Extract the [X, Y] coordinate from the center of the cell holding the provided text.  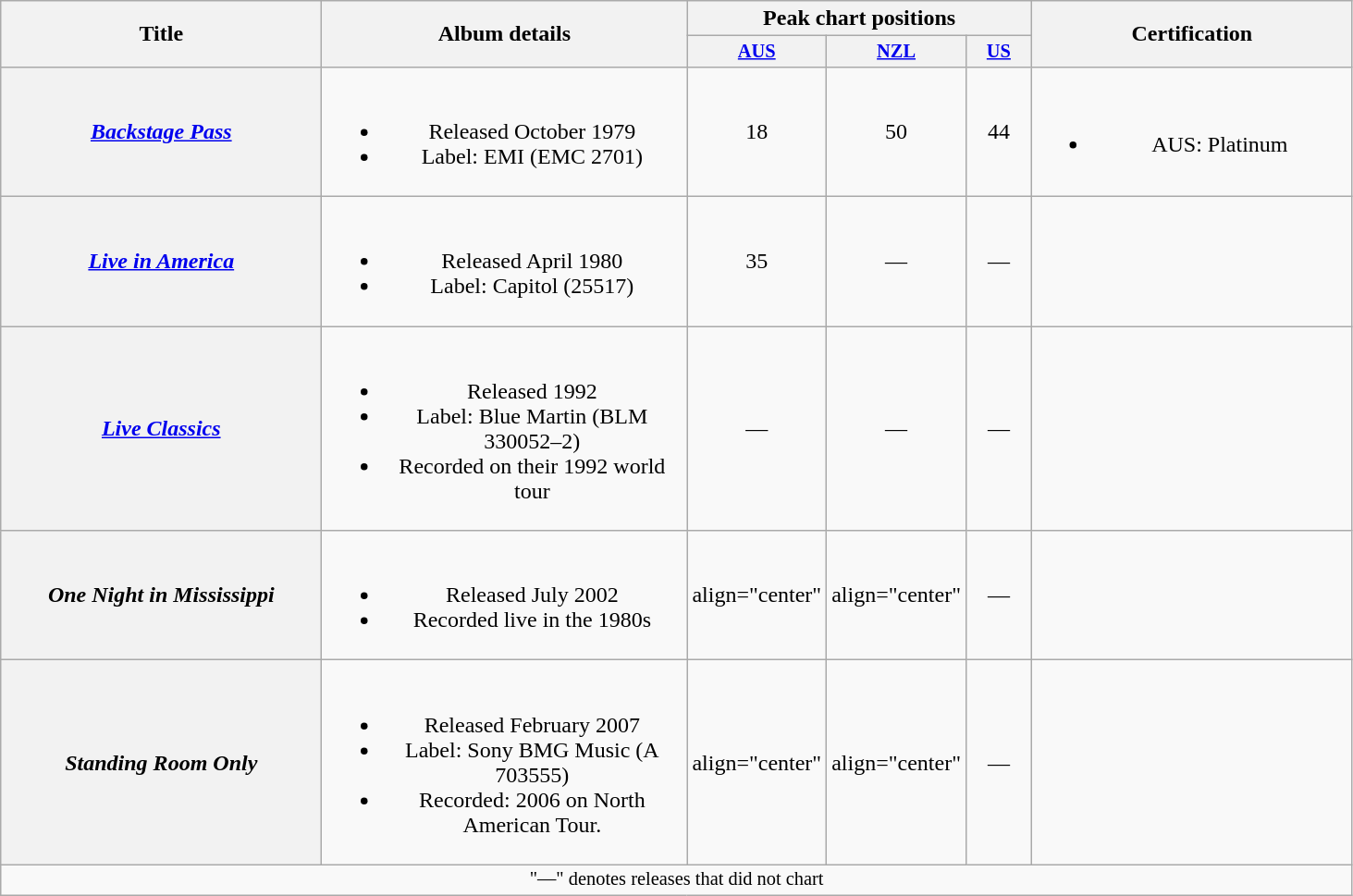
18 [756, 131]
Released 1992Label: Blue Martin (BLM 330052–2)Recorded on their 1992 world tour [505, 429]
Title [161, 34]
Released April 1980Label: Capitol (25517) [505, 262]
50 [897, 131]
Live Classics [161, 429]
Album details [505, 34]
Released July 2002Recorded live in the 1980s [505, 595]
US [999, 52]
Certification [1191, 34]
Peak chart positions [859, 18]
Live in America [161, 262]
Released October 1979Label: EMI (EMC 2701) [505, 131]
One Night in Mississippi [161, 595]
44 [999, 131]
AUS: Platinum [1191, 131]
Released February 2007Label: Sony BMG Music (A 703555)Recorded: 2006 on North American Tour. [505, 762]
AUS [756, 52]
Standing Room Only [161, 762]
NZL [897, 52]
"—" denotes releases that did not chart [677, 880]
Backstage Pass [161, 131]
35 [756, 262]
